Search for the cell housing the specified text and yield its [X, Y] center coordinate. 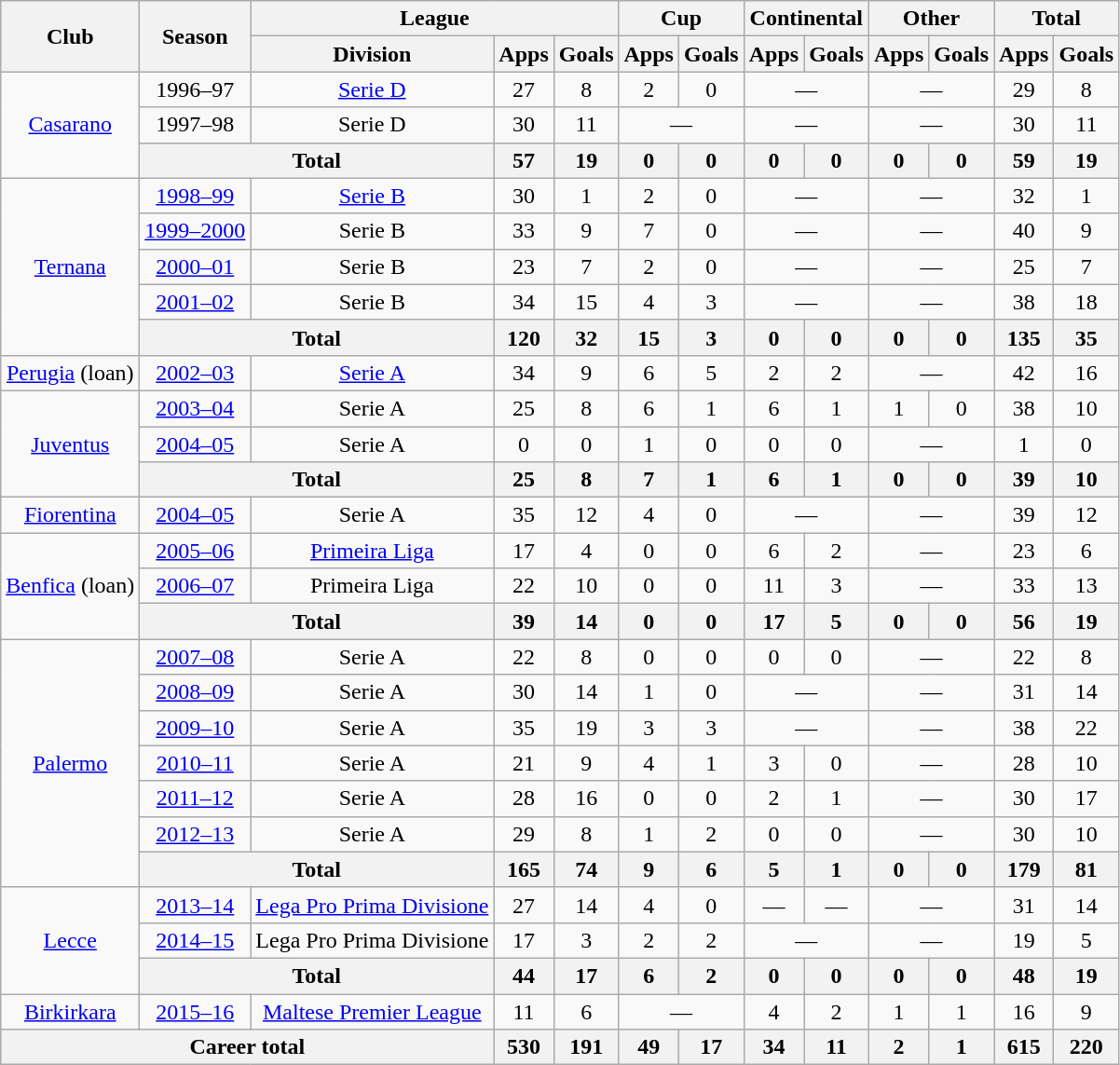
13 [1086, 586]
49 [649, 1047]
2014–15 [196, 940]
18 [1086, 302]
Division [373, 54]
191 [586, 1047]
57 [524, 160]
179 [1024, 869]
615 [1024, 1047]
2013–14 [196, 905]
59 [1024, 160]
2011–12 [196, 799]
Ternana [71, 266]
21 [524, 763]
74 [586, 869]
Juventus [71, 444]
Continental [806, 19]
2002–03 [196, 373]
165 [524, 869]
48 [1024, 976]
2009–10 [196, 728]
1997–98 [196, 125]
2007–08 [196, 657]
1996–97 [196, 89]
2006–07 [196, 586]
2000–01 [196, 266]
81 [1086, 869]
56 [1024, 621]
Career total [248, 1047]
135 [1024, 337]
2008–09 [196, 692]
2001–02 [196, 302]
League [434, 19]
220 [1086, 1047]
Maltese Premier League [373, 1011]
44 [524, 976]
42 [1024, 373]
Club [71, 36]
Fiorentina [71, 515]
2015–16 [196, 1011]
1998–99 [196, 196]
2005–06 [196, 551]
1999–2000 [196, 231]
Other [931, 19]
2003–04 [196, 408]
Cup [681, 19]
40 [1024, 231]
Lecce [71, 940]
2012–13 [196, 834]
Perugia (loan) [71, 373]
Season [196, 36]
2010–11 [196, 763]
Birkirkara [71, 1011]
530 [524, 1047]
120 [524, 337]
Palermo [71, 763]
Benfica (loan) [71, 586]
Casarano [71, 125]
